Scan for the cell matching the given text and deliver its [X, Y] coordinate at center. 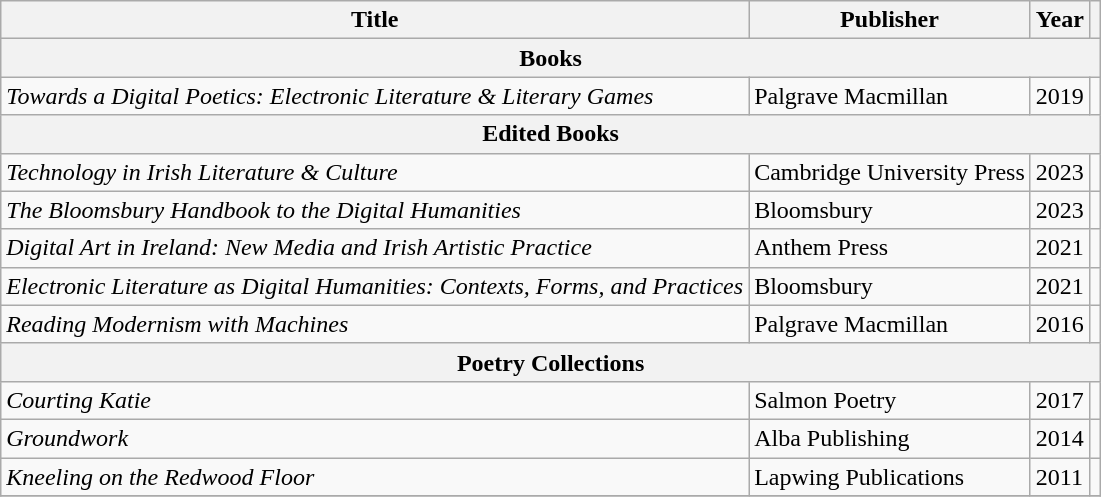
Kneeling on the Redwood Floor [375, 477]
Towards a Digital Poetics: Electronic Literature & Literary Games [375, 96]
Publisher [890, 20]
The Bloomsbury Handbook to the Digital Humanities [375, 210]
Salmon Poetry [890, 400]
2017 [1060, 400]
Courting Katie [375, 400]
Edited Books [551, 134]
Cambridge University Press [890, 172]
Anthem Press [890, 248]
Poetry Collections [551, 362]
Year [1060, 20]
Lapwing Publications [890, 477]
2016 [1060, 324]
Reading Modernism with Machines [375, 324]
Technology in Irish Literature & Culture [375, 172]
Books [551, 58]
2019 [1060, 96]
Electronic Literature as Digital Humanities: Contexts, Forms, and Practices [375, 286]
Title [375, 20]
2011 [1060, 477]
Digital Art in Ireland: New Media and Irish Artistic Practice [375, 248]
Alba Publishing [890, 438]
2014 [1060, 438]
Groundwork [375, 438]
